Extract the [x, y] coordinate from the center of the cell holding the provided text.  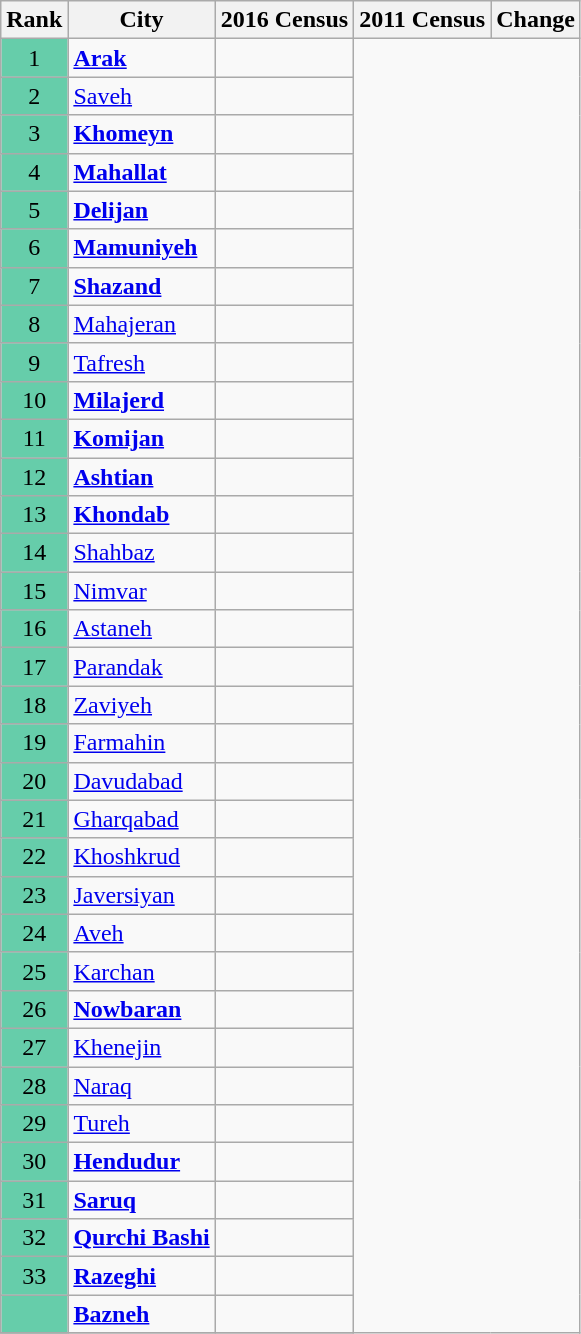
12 [34, 477]
16 [34, 629]
Khomeyn [142, 134]
Rank [34, 20]
30 [34, 1162]
20 [34, 781]
3 [34, 134]
31 [34, 1200]
32 [34, 1238]
Nowbaran [142, 1009]
26 [34, 1009]
11 [34, 438]
22 [34, 857]
Khondab [142, 515]
4 [34, 172]
Astaneh [142, 629]
Mahajeran [142, 324]
Gharqabad [142, 819]
15 [34, 591]
Tureh [142, 1124]
Hendudur [142, 1162]
18 [34, 705]
Zaviyeh [142, 705]
21 [34, 819]
Saruq [142, 1200]
Razeghi [142, 1276]
2011 Census [422, 20]
19 [34, 743]
Davudabad [142, 781]
Aveh [142, 933]
Mamuniyeh [142, 248]
Mahallat [142, 172]
Naraq [142, 1085]
6 [34, 248]
10 [34, 400]
2 [34, 96]
Shahbaz [142, 553]
Arak [142, 58]
29 [34, 1124]
Saveh [142, 96]
24 [34, 933]
9 [34, 362]
27 [34, 1047]
Bazneh [142, 1314]
13 [34, 515]
1 [34, 58]
Shazand [142, 286]
2016 Census [284, 20]
Ashtian [142, 477]
25 [34, 971]
Javersiyan [142, 895]
Tafresh [142, 362]
Qurchi Bashi [142, 1238]
17 [34, 667]
23 [34, 895]
Komijan [142, 438]
5 [34, 210]
14 [34, 553]
Khoshkrud [142, 857]
33 [34, 1276]
7 [34, 286]
Delijan [142, 210]
28 [34, 1085]
City [142, 20]
Milajerd [142, 400]
8 [34, 324]
Change [536, 20]
Karchan [142, 971]
Parandak [142, 667]
Khenejin [142, 1047]
Nimvar [142, 591]
Farmahin [142, 743]
